Return (x, y) of the center of cell containing provided text 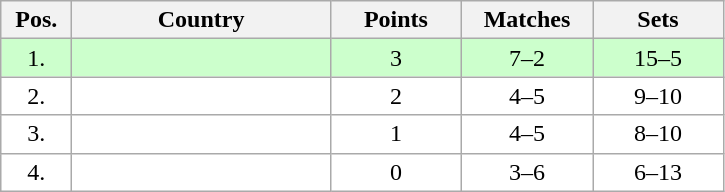
Pos. (36, 20)
2. (36, 96)
4. (36, 172)
Points (396, 20)
Country (202, 20)
Sets (658, 20)
1 (396, 134)
3. (36, 134)
0 (396, 172)
8–10 (658, 134)
7–2 (526, 58)
3–6 (526, 172)
Matches (526, 20)
15–5 (658, 58)
9–10 (658, 96)
6–13 (658, 172)
2 (396, 96)
1. (36, 58)
3 (396, 58)
